Output the (X, Y) coordinate of the center of the cell containing the given text.  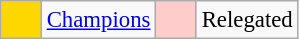
Champions (98, 20)
Relegated (247, 20)
